Determine the (x, y) coordinate at the center of the cell enclosing the given text.  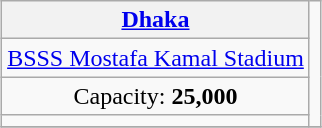
Capacity: 25,000 (156, 96)
BSSS Mostafa Kamal Stadium (156, 58)
Dhaka (156, 20)
